Pinpoint the cell where the given text exists, returning its [X, Y] midpoint coordinate. 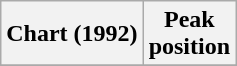
Chart (1992) [72, 34]
Peakposition [189, 34]
